Capture the cell that displays the provided text and extract its [x, y] central coordinate. 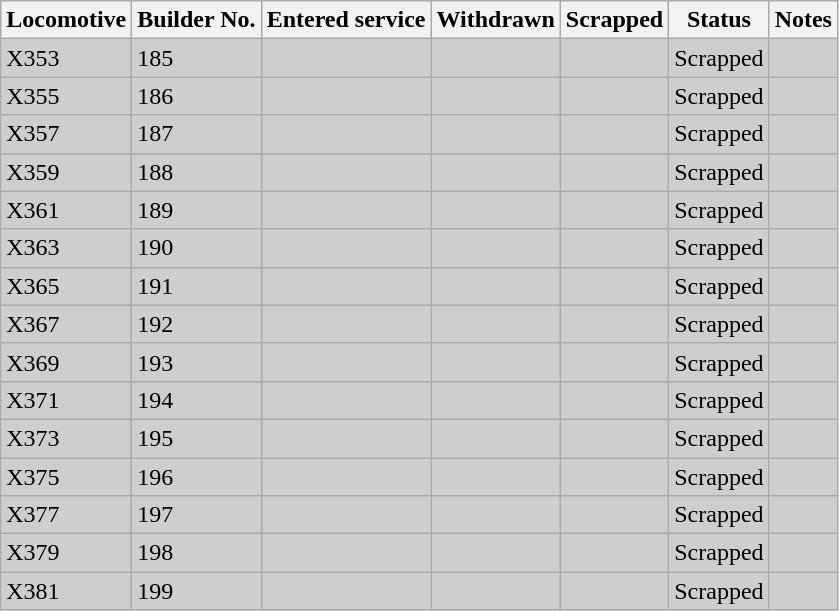
X379 [66, 553]
X367 [66, 324]
193 [196, 362]
185 [196, 58]
197 [196, 515]
X363 [66, 248]
189 [196, 210]
X369 [66, 362]
Entered service [346, 20]
Status [719, 20]
Builder No. [196, 20]
191 [196, 286]
Withdrawn [496, 20]
X365 [66, 286]
Notes [803, 20]
X353 [66, 58]
X359 [66, 172]
X377 [66, 515]
Locomotive [66, 20]
188 [196, 172]
187 [196, 134]
198 [196, 553]
190 [196, 248]
195 [196, 438]
194 [196, 400]
X355 [66, 96]
X373 [66, 438]
186 [196, 96]
X375 [66, 477]
X361 [66, 210]
196 [196, 477]
X371 [66, 400]
192 [196, 324]
X357 [66, 134]
X381 [66, 591]
199 [196, 591]
